Pinpoint the cell where the given text exists, returning its (X, Y) midpoint coordinate. 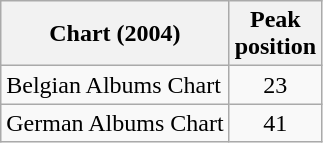
Belgian Albums Chart (115, 85)
41 (275, 123)
Chart (2004) (115, 34)
23 (275, 85)
German Albums Chart (115, 123)
Peakposition (275, 34)
